Determine the [X, Y] coordinate at the center of the cell enclosing the given text.  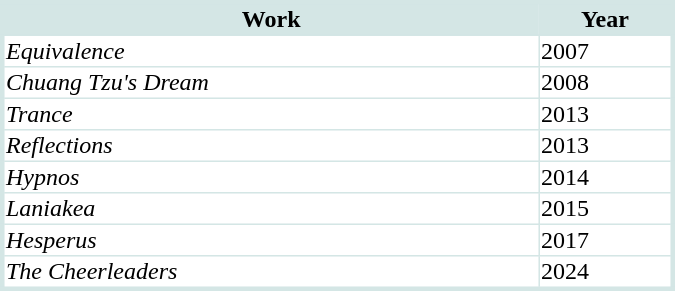
The Cheerleaders [270, 272]
2008 [606, 83]
Trance [270, 114]
2014 [606, 177]
Work [270, 18]
Equivalence [270, 51]
Chuang Tzu's Dream [270, 83]
2024 [606, 272]
2017 [606, 240]
Year [606, 18]
Hypnos [270, 177]
Hesperus [270, 240]
Laniakea [270, 209]
2007 [606, 51]
Reflections [270, 146]
2015 [606, 209]
